Find where the given text appears and provide that cell's center as (x, y) coordinate. 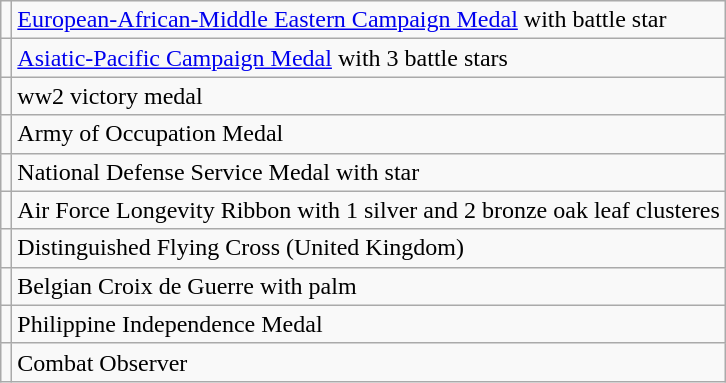
Combat Observer (369, 362)
Army of Occupation Medal (369, 134)
Air Force Longevity Ribbon with 1 silver and 2 bronze oak leaf clusteres (369, 210)
Philippine Independence Medal (369, 324)
Asiatic-Pacific Campaign Medal with 3 battle stars (369, 58)
National Defense Service Medal with star (369, 172)
Distinguished Flying Cross (United Kingdom) (369, 248)
ww2 victory medal (369, 96)
European-African-Middle Eastern Campaign Medal with battle star (369, 20)
Belgian Croix de Guerre with palm (369, 286)
